Return [X, Y] of the center of cell containing provided text 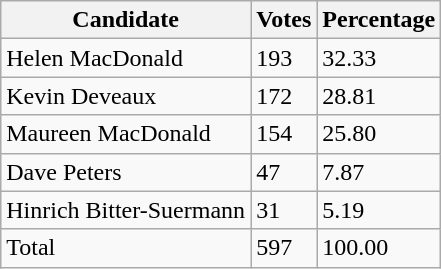
Dave Peters [126, 172]
25.80 [379, 134]
154 [284, 134]
Hinrich Bitter-Suermann [126, 210]
28.81 [379, 96]
172 [284, 96]
100.00 [379, 248]
47 [284, 172]
Total [126, 248]
32.33 [379, 58]
597 [284, 248]
193 [284, 58]
Candidate [126, 20]
Percentage [379, 20]
Maureen MacDonald [126, 134]
31 [284, 210]
5.19 [379, 210]
7.87 [379, 172]
Votes [284, 20]
Kevin Deveaux [126, 96]
Helen MacDonald [126, 58]
